Locate the cell with the specified text and output its [X, Y] center coordinate. 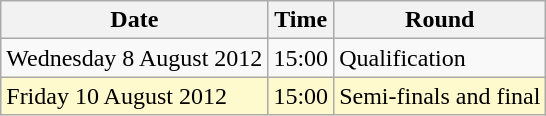
Qualification [440, 58]
Round [440, 20]
Time [301, 20]
Wednesday 8 August 2012 [134, 58]
Date [134, 20]
Friday 10 August 2012 [134, 96]
Semi-finals and final [440, 96]
